For the text-containing cell, return its midpoint in [X, Y] coordinate format. 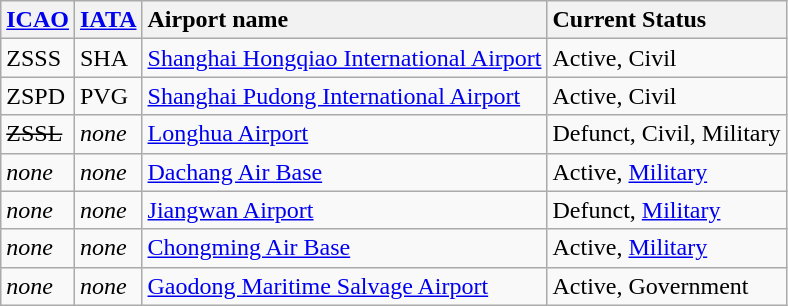
Gaodong Maritime Salvage Airport [344, 286]
ICAO [38, 20]
Airport name [344, 20]
Shanghai Hongqiao International Airport [344, 58]
Chongming Air Base [344, 248]
Shanghai Pudong International Airport [344, 96]
Current Status [666, 20]
ZSSS [38, 58]
Defunct, Military [666, 210]
Longhua Airport [344, 134]
Defunct, Civil, Military [666, 134]
ZSSL [38, 134]
Dachang Air Base [344, 172]
Jiangwan Airport [344, 210]
IATA [108, 20]
PVG [108, 96]
SHA [108, 58]
Active, Government [666, 286]
ZSPD [38, 96]
